Provide the [X, Y] coordinate of the cell's center where the given text is located.  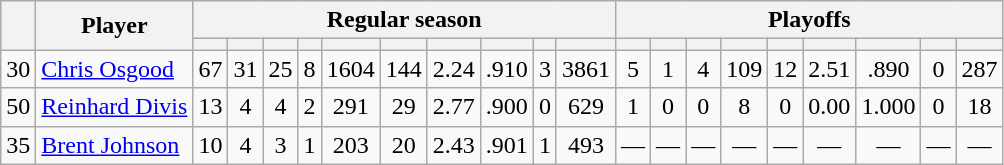
35 [18, 145]
67 [210, 69]
30 [18, 69]
12 [786, 69]
.890 [888, 69]
20 [404, 145]
5 [632, 69]
10 [210, 145]
18 [980, 107]
2.77 [454, 107]
Reinhard Divis [114, 107]
1604 [350, 69]
291 [350, 107]
29 [404, 107]
109 [744, 69]
2.43 [454, 145]
50 [18, 107]
13 [210, 107]
287 [980, 69]
203 [350, 145]
Player [114, 26]
2.51 [830, 69]
Brent Johnson [114, 145]
1.000 [888, 107]
493 [586, 145]
.900 [506, 107]
629 [586, 107]
144 [404, 69]
2.24 [454, 69]
Regular season [404, 20]
Playoffs [809, 20]
31 [246, 69]
0.00 [830, 107]
Chris Osgood [114, 69]
25 [280, 69]
3861 [586, 69]
.910 [506, 69]
2 [310, 107]
.901 [506, 145]
